Pinpoint the cell where the given text exists, returning its [x, y] midpoint coordinate. 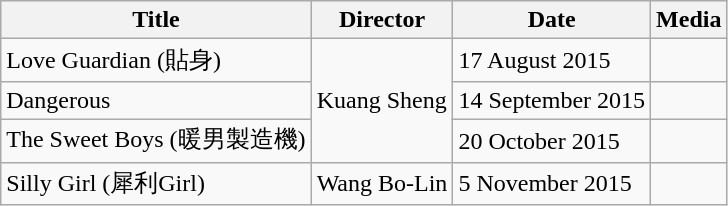
Dangerous [156, 100]
5 November 2015 [552, 184]
Date [552, 20]
17 August 2015 [552, 60]
14 September 2015 [552, 100]
Kuang Sheng [382, 100]
Media [689, 20]
20 October 2015 [552, 140]
Title [156, 20]
Love Guardian (貼身) [156, 60]
Director [382, 20]
Silly Girl (犀利Girl) [156, 184]
Wang Bo-Lin [382, 184]
The Sweet Boys (暖男製造機) [156, 140]
